Scan for the cell matching the given text and deliver its (x, y) coordinate at center. 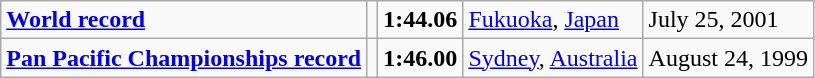
July 25, 2001 (728, 20)
1:46.00 (420, 58)
Fukuoka, Japan (553, 20)
World record (184, 20)
August 24, 1999 (728, 58)
1:44.06 (420, 20)
Pan Pacific Championships record (184, 58)
Sydney, Australia (553, 58)
